Find where the given text appears and provide that cell's center as [x, y] coordinate. 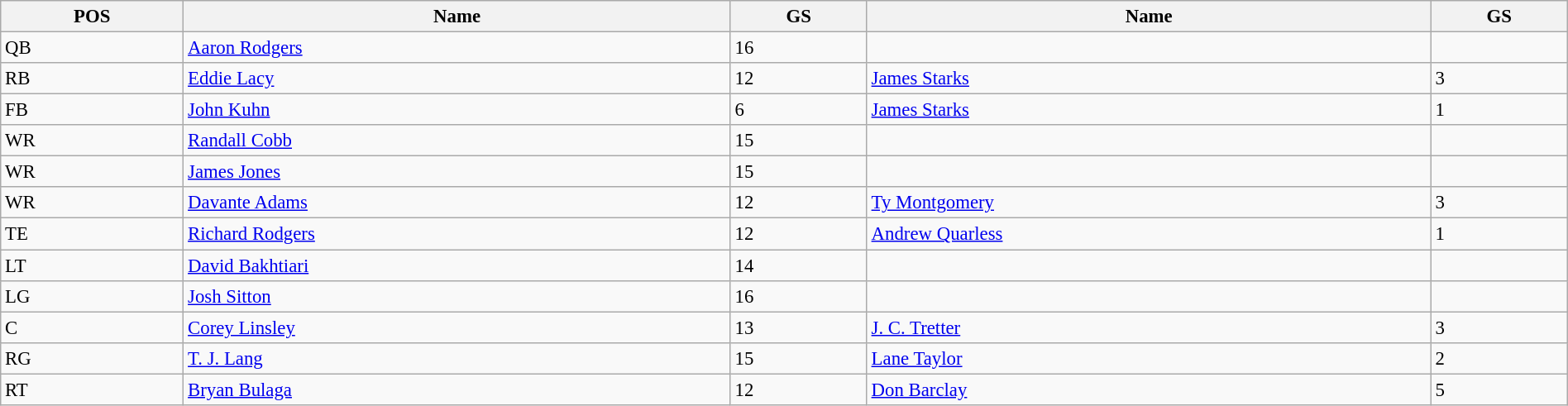
QB [93, 48]
6 [799, 110]
2 [1499, 358]
13 [799, 327]
David Bakhtiari [457, 265]
Aaron Rodgers [457, 48]
C [93, 327]
RT [93, 389]
Corey Linsley [457, 327]
14 [799, 265]
RB [93, 79]
Don Barclay [1149, 389]
Lane Taylor [1149, 358]
Eddie Lacy [457, 79]
Ty Montgomery [1149, 203]
Randall Cobb [457, 141]
TE [93, 234]
Richard Rodgers [457, 234]
James Jones [457, 172]
J. C. Tretter [1149, 327]
5 [1499, 389]
Andrew Quarless [1149, 234]
John Kuhn [457, 110]
Josh Sitton [457, 296]
T. J. Lang [457, 358]
RG [93, 358]
POS [93, 17]
FB [93, 110]
Bryan Bulaga [457, 389]
LG [93, 296]
Davante Adams [457, 203]
LT [93, 265]
